Extract the (x, y) coordinate from the center of the cell holding the provided text.  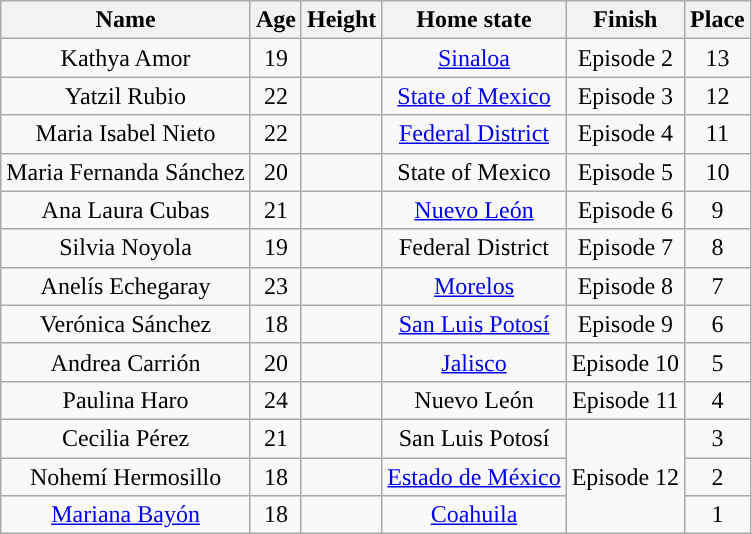
Mariana Bayón (126, 515)
Jalisco (474, 362)
7 (718, 286)
Yatzil Rubio (126, 96)
Place (718, 20)
9 (718, 210)
Silvia Noyola (126, 248)
1 (718, 515)
Kathya Amor (126, 58)
Estado de México (474, 477)
Anelís Echegaray (126, 286)
Episode 10 (625, 362)
4 (718, 400)
Episode 12 (625, 476)
Maria Fernanda Sánchez (126, 172)
Episode 4 (625, 134)
Finish (625, 20)
5 (718, 362)
Name (126, 20)
2 (718, 477)
Height (341, 20)
13 (718, 58)
Episode 9 (625, 324)
Home state (474, 20)
Verónica Sánchez (126, 324)
Episode 7 (625, 248)
Morelos (474, 286)
Sinaloa (474, 58)
Paulina Haro (126, 400)
Episode 11 (625, 400)
Episode 5 (625, 172)
3 (718, 438)
Coahuila (474, 515)
Ana Laura Cubas (126, 210)
Nohemí Hermosillo (126, 477)
Episode 2 (625, 58)
Maria Isabel Nieto (126, 134)
23 (276, 286)
12 (718, 96)
Episode 3 (625, 96)
Age (276, 20)
8 (718, 248)
6 (718, 324)
Andrea Carrión (126, 362)
Cecilia Pérez (126, 438)
11 (718, 134)
24 (276, 400)
10 (718, 172)
Episode 8 (625, 286)
Episode 6 (625, 210)
